Search for the cell housing the specified text and yield its (x, y) center coordinate. 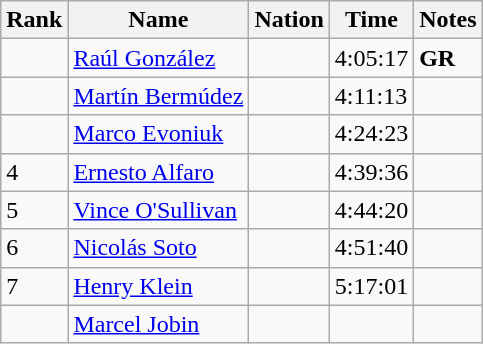
4:11:13 (371, 96)
Ernesto Alfaro (158, 172)
4:39:36 (371, 172)
5:17:01 (371, 286)
Henry Klein (158, 286)
7 (34, 286)
GR (448, 58)
4:51:40 (371, 248)
Vince O'Sullivan (158, 210)
Marco Evoniuk (158, 134)
Martín Bermúdez (158, 96)
4:05:17 (371, 58)
4:44:20 (371, 210)
Time (371, 20)
Nicolás Soto (158, 248)
4 (34, 172)
4:24:23 (371, 134)
Name (158, 20)
Notes (448, 20)
Rank (34, 20)
Nation (289, 20)
5 (34, 210)
6 (34, 248)
Marcel Jobin (158, 324)
Raúl González (158, 58)
